Find where the given text appears and provide that cell's center as [x, y] coordinate. 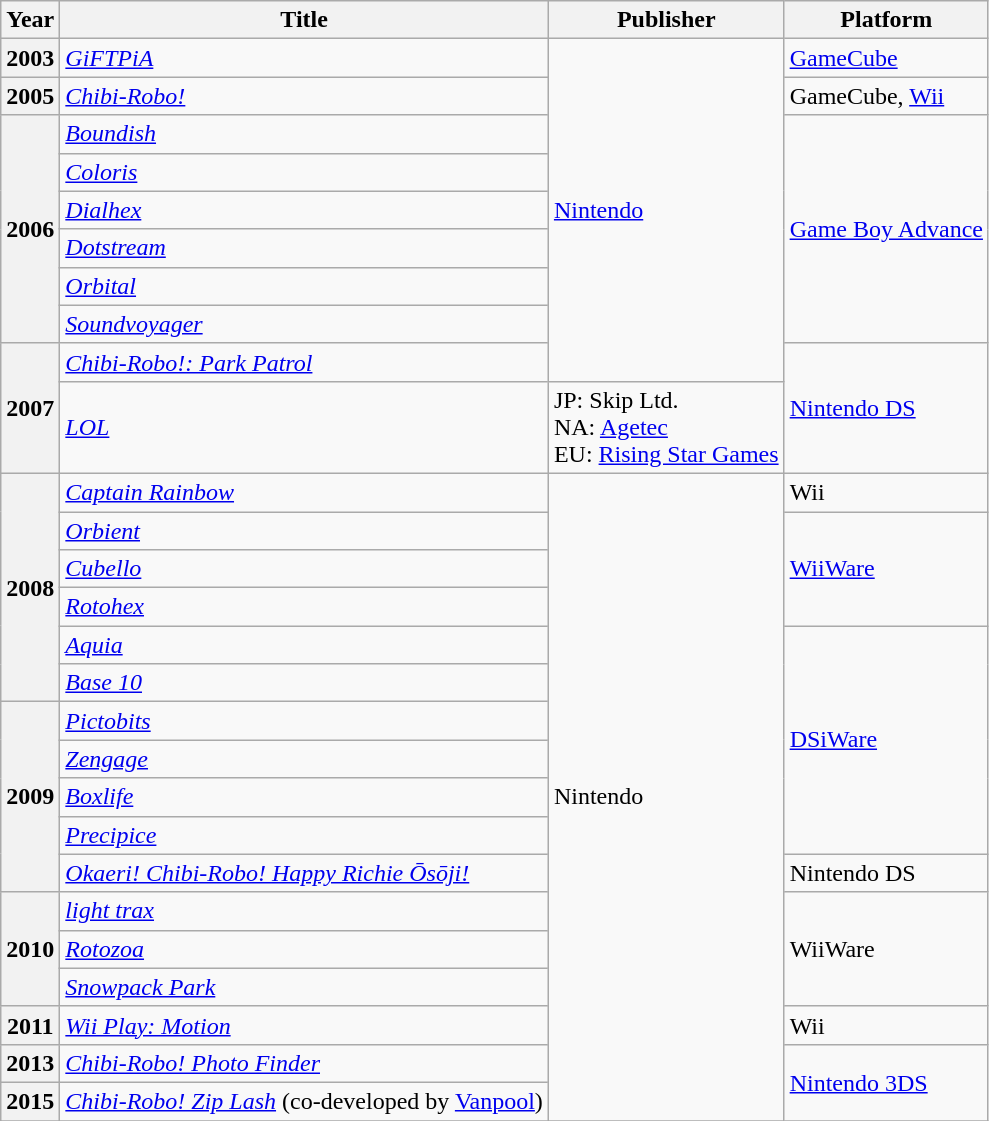
Boundish [304, 134]
Dotstream [304, 248]
GameCube [886, 58]
light trax [304, 911]
2008 [30, 587]
Wii Play: Motion [304, 1025]
Base 10 [304, 683]
GiFTPiA [304, 58]
Cubello [304, 569]
Dialhex [304, 210]
2010 [30, 949]
Chibi-Robo! Zip Lash (co-developed by Vanpool) [304, 1101]
Game Boy Advance [886, 229]
Title [304, 20]
Captain Rainbow [304, 492]
Platform [886, 20]
Okaeri! Chibi-Robo! Happy Richie Ōsōji! [304, 873]
2009 [30, 797]
Snowpack Park [304, 987]
Chibi-Robo! Photo Finder [304, 1063]
Orbital [304, 286]
2005 [30, 96]
JP: Skip Ltd.NA: AgetecEU: Rising Star Games [666, 427]
Precipice [304, 835]
DSiWare [886, 740]
Soundvoyager [304, 324]
Publisher [666, 20]
Pictobits [304, 721]
GameCube, Wii [886, 96]
LOL [304, 427]
Chibi-Robo! [304, 96]
2007 [30, 408]
Nintendo 3DS [886, 1082]
Boxlife [304, 797]
Zengage [304, 759]
Coloris [304, 172]
Aquia [304, 645]
Rotohex [304, 607]
2011 [30, 1025]
Year [30, 20]
2006 [30, 229]
2013 [30, 1063]
Orbient [304, 531]
Rotozoa [304, 949]
2015 [30, 1101]
Chibi-Robo!: Park Patrol [304, 362]
2003 [30, 58]
